Provide the (x, y) coordinate of the cell's center where the given text is located.  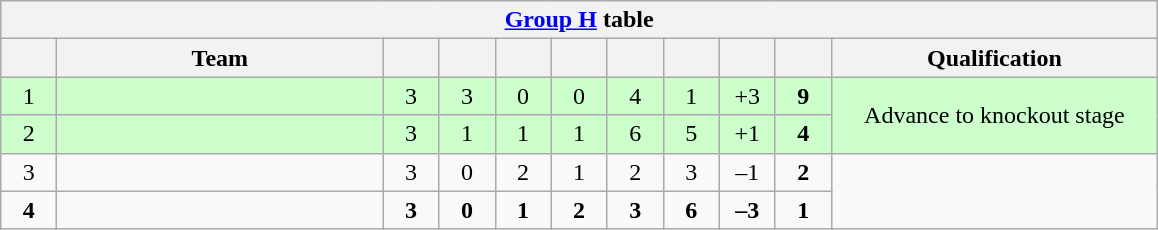
9 (803, 96)
+3 (747, 96)
–1 (747, 172)
5 (691, 134)
+1 (747, 134)
Group H table (580, 20)
Qualification (994, 58)
Team (220, 58)
Advance to knockout stage (994, 115)
–3 (747, 210)
